Find where the given text appears and provide that cell's center as (X, Y) coordinate. 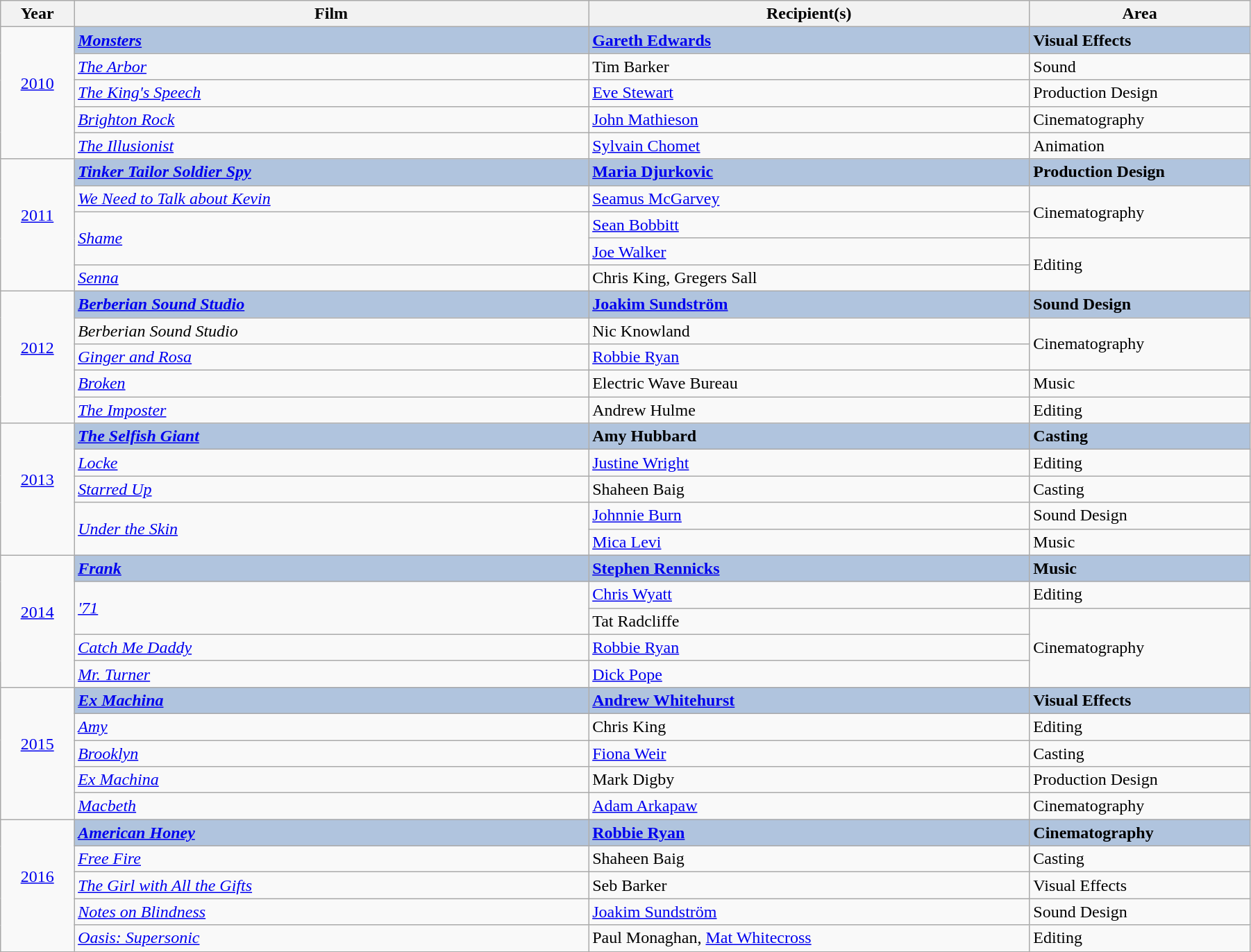
Brooklyn (332, 753)
Dick Pope (809, 674)
Fiona Weir (809, 753)
Sylvain Chomet (809, 146)
The Imposter (332, 410)
Andrew Hulme (809, 410)
Maria Djurkovic (809, 172)
Adam Arkapaw (809, 806)
Mr. Turner (332, 674)
Monsters (332, 40)
Nic Knowland (809, 331)
Senna (332, 278)
Amy (332, 726)
Seb Barker (809, 885)
'71 (332, 608)
Chris Wyatt (809, 595)
Amy Hubbard (809, 436)
Stephen Rennicks (809, 568)
We Need to Talk about Kevin (332, 198)
The King's Speech (332, 93)
2015 (37, 753)
American Honey (332, 833)
Chris King (809, 726)
Electric Wave Bureau (809, 384)
The Selfish Giant (332, 436)
Sound (1140, 67)
Gareth Edwards (809, 40)
Sean Bobbitt (809, 225)
Under the Skin (332, 529)
The Girl with All the Gifts (332, 885)
2014 (37, 621)
Johnnie Burn (809, 516)
2011 (37, 225)
John Mathieson (809, 119)
Seamus McGarvey (809, 198)
Frank (332, 568)
Broken (332, 384)
Tinker Tailor Soldier Spy (332, 172)
Justine Wright (809, 463)
2016 (37, 885)
Brighton Rock (332, 119)
Tat Radcliffe (809, 621)
Recipient(s) (809, 14)
Eve Stewart (809, 93)
Mica Levi (809, 542)
Andrew Whitehurst (809, 700)
Film (332, 14)
Notes on Blindness (332, 912)
Locke (332, 463)
Catch Me Daddy (332, 647)
Ginger and Rosa (332, 357)
Free Fire (332, 859)
Macbeth (332, 806)
Shame (332, 238)
The Illusionist (332, 146)
Starred Up (332, 489)
Mark Digby (809, 780)
The Arbor (332, 67)
Area (1140, 14)
Animation (1140, 146)
2012 (37, 357)
2010 (37, 93)
Oasis: Supersonic (332, 938)
Joe Walker (809, 251)
Chris King, Gregers Sall (809, 278)
Paul Monaghan, Mat Whitecross (809, 938)
Year (37, 14)
Tim Barker (809, 67)
2013 (37, 489)
